Determine the (X, Y) coordinate at the center of the cell enclosing the given text.  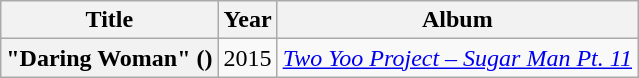
Title (110, 20)
Year (248, 20)
Two Yoo Project – Sugar Man Pt. 11 (457, 58)
Album (457, 20)
2015 (248, 58)
"Daring Woman" () (110, 58)
